Pinpoint the cell where the given text exists, returning its [x, y] midpoint coordinate. 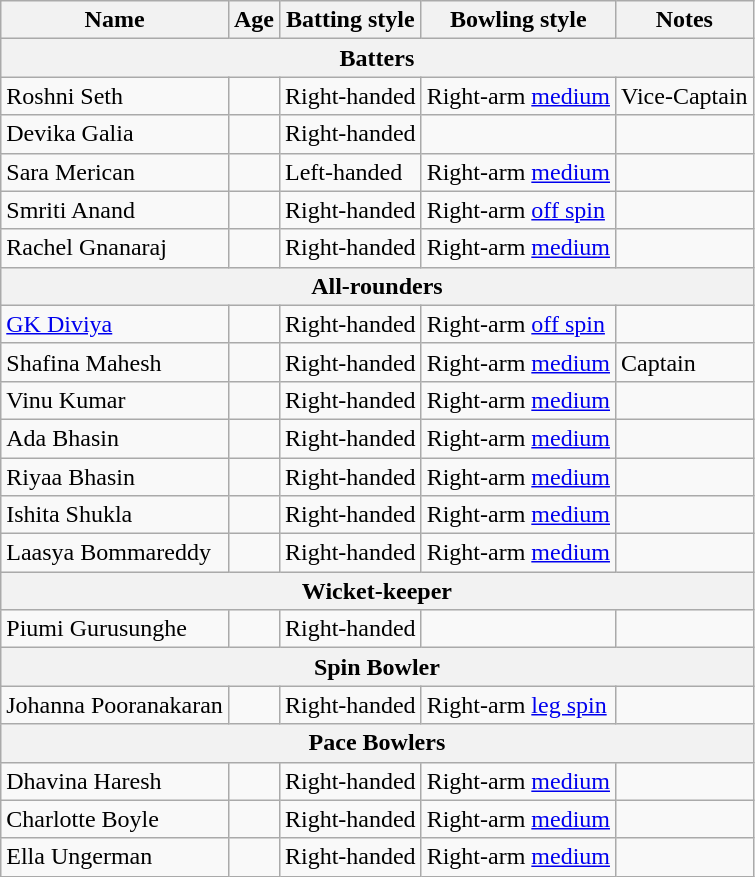
Vice-Captain [685, 96]
All-rounders [377, 286]
Ada Bhasin [115, 438]
Spin Bowler [377, 667]
Batting style [350, 20]
Wicket-keeper [377, 591]
Rachel Gnanaraj [115, 248]
Bowling style [518, 20]
Ella Ungerman [115, 857]
Roshni Seth [115, 96]
Ishita Shukla [115, 515]
Left-handed [350, 172]
Johanna Pooranakaran [115, 705]
Batters [377, 58]
Age [254, 20]
Pace Bowlers [377, 743]
Charlotte Boyle [115, 819]
Vinu Kumar [115, 400]
Smriti Anand [115, 210]
Right-arm leg spin [518, 705]
Riyaa Bhasin [115, 477]
Shafina Mahesh [115, 362]
Devika Galia [115, 134]
Piumi Gurusunghe [115, 629]
Name [115, 20]
Dhavina Haresh [115, 781]
Notes [685, 20]
GK Diviya [115, 324]
Laasya Bommareddy [115, 553]
Sara Merican [115, 172]
Captain [685, 362]
